Search for the cell housing the specified text and yield its (x, y) center coordinate. 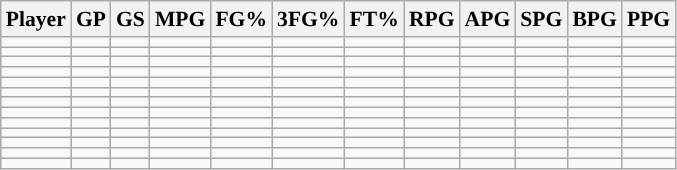
SPG (541, 19)
MPG (180, 19)
APG (488, 19)
GS (130, 19)
FG% (241, 19)
Player (36, 19)
GP (91, 19)
FT% (374, 19)
RPG (432, 19)
BPG (594, 19)
PPG (648, 19)
3FG% (308, 19)
